Search for the cell housing the specified text and yield its (x, y) center coordinate. 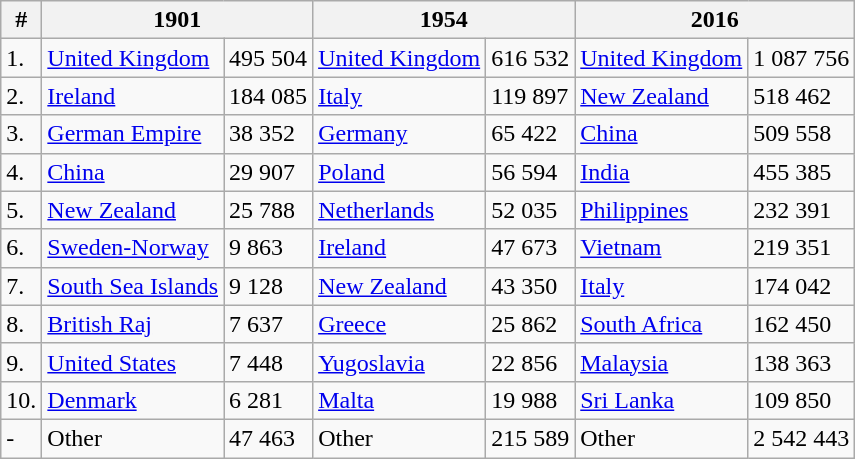
52 035 (530, 210)
162 450 (802, 324)
2016 (715, 20)
Denmark (133, 400)
# (22, 20)
616 532 (530, 58)
219 351 (802, 248)
43 350 (530, 286)
German Empire (133, 134)
6 281 (268, 400)
1901 (178, 20)
109 850 (802, 400)
509 558 (802, 134)
South Africa (662, 324)
232 391 (802, 210)
India (662, 172)
Philippines (662, 210)
495 504 (268, 58)
Sri Lanka (662, 400)
United States (133, 362)
22 856 (530, 362)
29 907 (268, 172)
174 042 (802, 286)
1. (22, 58)
215 589 (530, 438)
British Raj (133, 324)
47 673 (530, 248)
4. (22, 172)
6. (22, 248)
Vietnam (662, 248)
South Sea Islands (133, 286)
10. (22, 400)
Germany (400, 134)
Netherlands (400, 210)
455 385 (802, 172)
65 422 (530, 134)
38 352 (268, 134)
2 542 443 (802, 438)
19 988 (530, 400)
9. (22, 362)
138 363 (802, 362)
1954 (444, 20)
2. (22, 96)
- (22, 438)
Poland (400, 172)
25 862 (530, 324)
7. (22, 286)
47 463 (268, 438)
7 448 (268, 362)
518 462 (802, 96)
Malta (400, 400)
Yugoslavia (400, 362)
9 863 (268, 248)
25 788 (268, 210)
9 128 (268, 286)
1 087 756 (802, 58)
Malaysia (662, 362)
119 897 (530, 96)
5. (22, 210)
7 637 (268, 324)
Sweden-Norway (133, 248)
56 594 (530, 172)
3. (22, 134)
184 085 (268, 96)
Greece (400, 324)
8. (22, 324)
